Extract the [x, y] coordinate from the center of the cell holding the provided text.  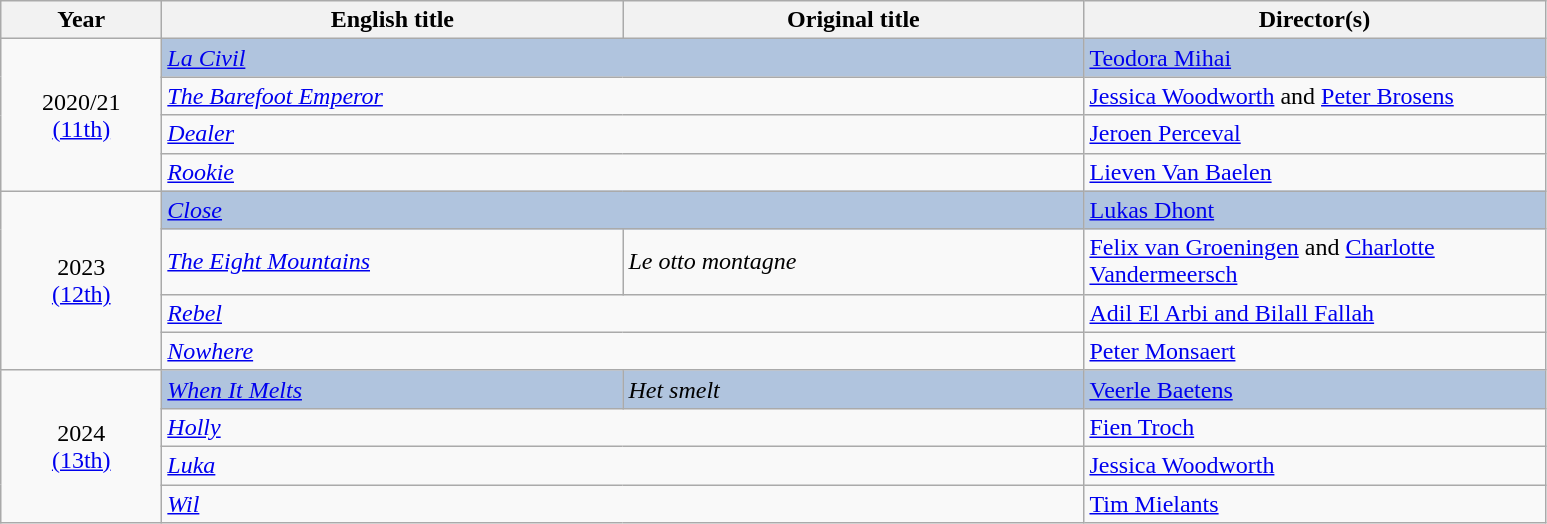
When It Melts [392, 389]
Dealer [623, 134]
Felix van Groeningen and Charlotte Vandermeersch [1314, 262]
Rebel [623, 313]
English title [392, 20]
Wil [623, 503]
Holly [623, 427]
2024(13th) [82, 446]
The Eight Mountains [392, 262]
2020/21(11th) [82, 115]
Lieven Van Baelen [1314, 172]
Director(s) [1314, 20]
Peter Monsaert [1314, 351]
Original title [854, 20]
Jessica Woodworth and Peter Brosens [1314, 96]
Veerle Baetens [1314, 389]
Nowhere [623, 351]
Le otto montagne [854, 262]
Lukas Dhont [1314, 210]
Close [623, 210]
Tim Mielants [1314, 503]
Year [82, 20]
Jeroen Perceval [1314, 134]
La Civil [623, 58]
Fien Troch [1314, 427]
Teodora Mihai [1314, 58]
Rookie [623, 172]
Het smelt [854, 389]
2023(12th) [82, 280]
Adil El Arbi and Bilall Fallah [1314, 313]
Luka [623, 465]
Jessica Woodworth [1314, 465]
The Barefoot Emperor [623, 96]
